Search for the cell housing the specified text and yield its (x, y) center coordinate. 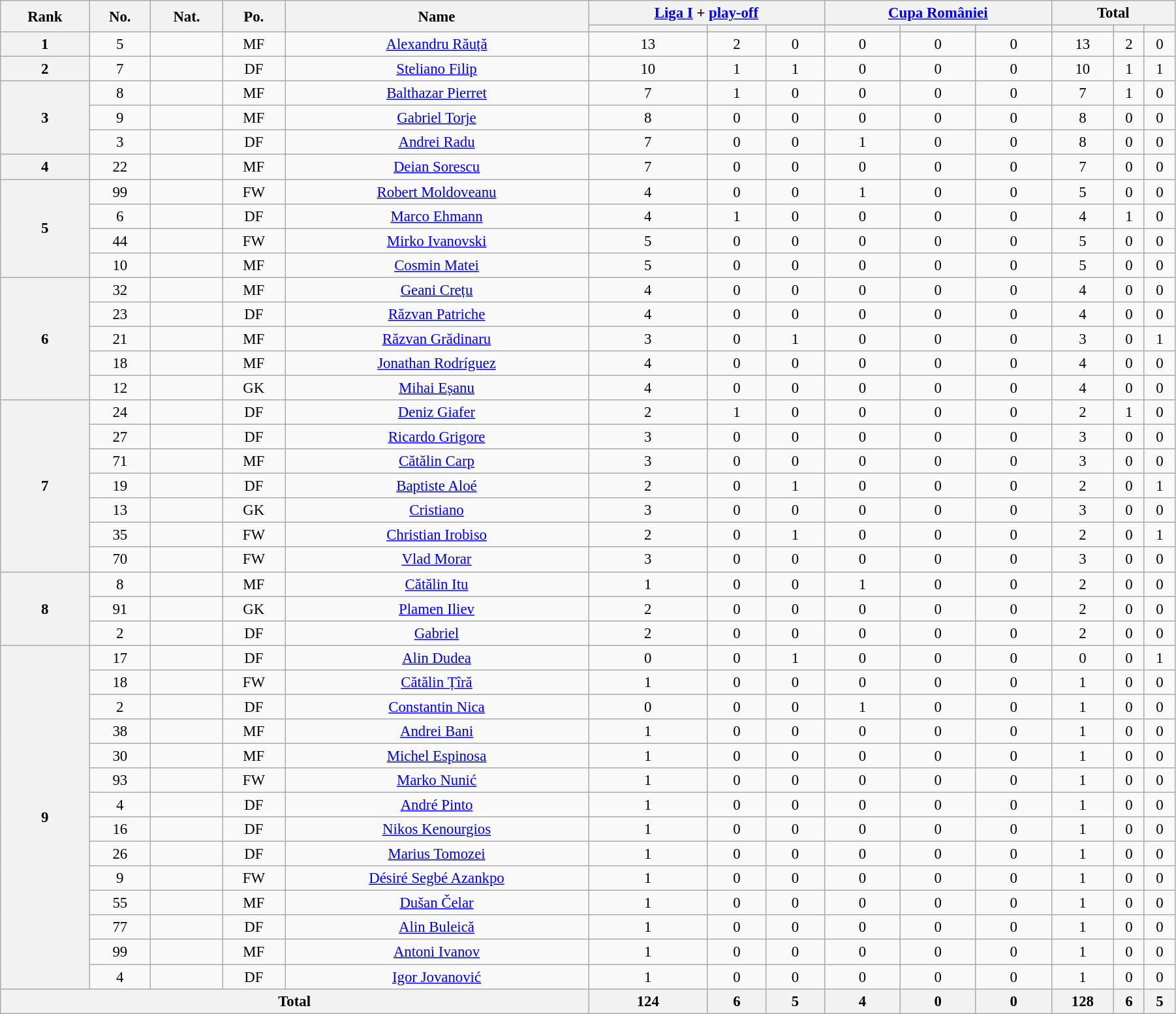
Antoni Ivanov (437, 952)
Ricardo Grigore (437, 437)
Robert Moldoveanu (437, 192)
Désiré Segbé Azankpo (437, 878)
12 (120, 388)
Baptiste Aloé (437, 486)
Nikos Kenourgios (437, 829)
30 (120, 756)
Răzvan Patriche (437, 315)
Cătălin Carp (437, 461)
Nat. (187, 16)
Mihai Eșanu (437, 388)
91 (120, 609)
Gabriel Torje (437, 118)
Rank (45, 16)
44 (120, 241)
55 (120, 903)
Cătălin Țîră (437, 683)
Geani Crețu (437, 290)
Deian Sorescu (437, 167)
Cupa României (938, 13)
Plamen Iliev (437, 609)
Name (437, 16)
22 (120, 167)
Vlad Morar (437, 560)
Marko Nunić (437, 780)
Alexandru Răuță (437, 44)
19 (120, 486)
Christian Irobiso (437, 535)
38 (120, 731)
124 (649, 1001)
Alin Dudea (437, 658)
Steliano Filip (437, 69)
Andrei Radu (437, 143)
24 (120, 412)
Michel Espinosa (437, 756)
93 (120, 780)
André Pinto (437, 805)
Dušan Čelar (437, 903)
Igor Jovanović (437, 977)
35 (120, 535)
Andrei Bani (437, 731)
27 (120, 437)
Po. (253, 16)
Gabriel (437, 633)
Cătălin Itu (437, 584)
Marco Ehmann (437, 216)
Liga I + play-off (707, 13)
32 (120, 290)
21 (120, 339)
70 (120, 560)
128 (1082, 1001)
26 (120, 854)
Răzvan Grădinaru (437, 339)
Cristiano (437, 510)
No. (120, 16)
77 (120, 927)
Alin Buleică (437, 927)
16 (120, 829)
Mirko Ivanovski (437, 241)
23 (120, 315)
Deniz Giafer (437, 412)
Balthazar Pierret (437, 93)
17 (120, 658)
71 (120, 461)
Cosmin Matei (437, 265)
Constantin Nica (437, 707)
Jonathan Rodríguez (437, 363)
Marius Tomozei (437, 854)
